Return the [X, Y] coordinate for the center point of the cell that contains the specified text.  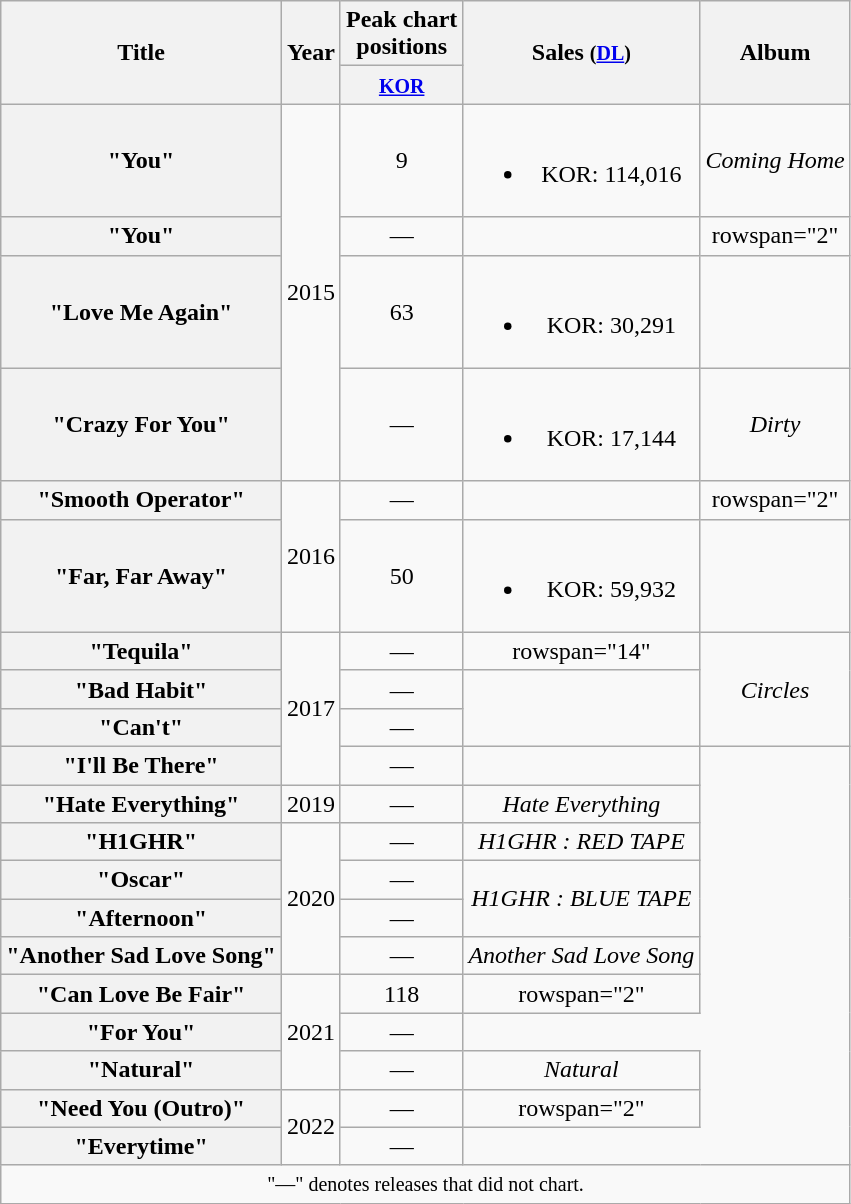
Title [142, 52]
KOR: 114,016 [582, 160]
Year [310, 52]
"Afternoon" [142, 918]
118 [401, 994]
"—" denotes releases that did not chart. [426, 1184]
"Crazy For You" [142, 424]
"Far, Far Away" [142, 576]
"Need You (Outro)" [142, 1108]
2022 [310, 1127]
KOR: 59,932 [582, 576]
Sales (DL) [582, 52]
KOR: 17,144 [582, 424]
KOR [401, 85]
2020 [310, 899]
Another Sad Love Song [582, 956]
"Can't" [142, 727]
"Another Sad Love Song" [142, 956]
2017 [310, 708]
63 [401, 312]
Peak chart positions [401, 34]
Natural [582, 1070]
"I'll Be There" [142, 765]
"H1GHR" [142, 842]
2019 [310, 803]
"Bad Habit" [142, 689]
Circles [775, 689]
Album [775, 52]
9 [401, 160]
"Smooth Operator" [142, 500]
"Tequila" [142, 651]
"Love Me Again" [142, 312]
Dirty [775, 424]
rowspan="14" [582, 651]
2016 [310, 556]
Coming Home [775, 160]
2021 [310, 1032]
"For You" [142, 1032]
"Oscar" [142, 880]
H1GHR : BLUE TAPE [582, 899]
"Natural" [142, 1070]
Hate Everything [582, 803]
2015 [310, 292]
KOR: 30,291 [582, 312]
"Hate Everything" [142, 803]
"Everytime" [142, 1146]
H1GHR : RED TAPE [582, 842]
"Can Love Be Fair" [142, 994]
50 [401, 576]
